Find where the given text appears and provide that cell's center as (X, Y) coordinate. 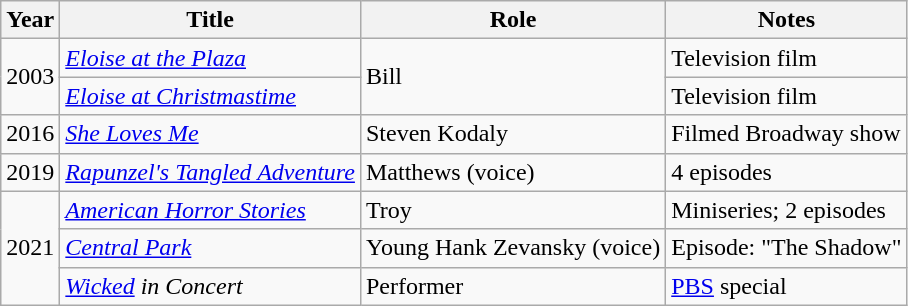
Filmed Broadway show (786, 134)
Central Park (210, 248)
PBS special (786, 286)
She Loves Me (210, 134)
American Horror Stories (210, 210)
Steven Kodaly (512, 134)
Bill (512, 77)
Episode: "The Shadow" (786, 248)
Miniseries; 2 episodes (786, 210)
4 episodes (786, 172)
Title (210, 20)
2003 (30, 77)
Matthews (voice) (512, 172)
2019 (30, 172)
2021 (30, 248)
Wicked in Concert (210, 286)
Role (512, 20)
Troy (512, 210)
Notes (786, 20)
Performer (512, 286)
Year (30, 20)
Eloise at Christmastime (210, 96)
Rapunzel's Tangled Adventure (210, 172)
Eloise at the Plaza (210, 58)
Young Hank Zevansky (voice) (512, 248)
2016 (30, 134)
